Extract the (x, y) coordinate from the center of the cell holding the provided text.  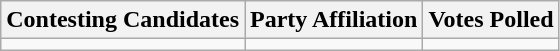
Contesting Candidates (123, 20)
Votes Polled (491, 20)
Party Affiliation (334, 20)
